For the text-containing cell, return its midpoint in (X, Y) coordinate format. 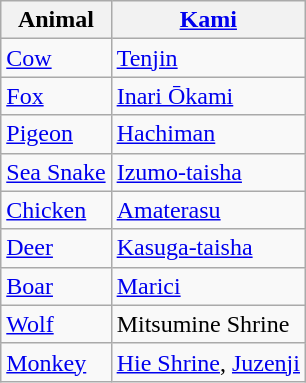
Tenjin (208, 58)
Monkey (56, 362)
Deer (56, 248)
Cow (56, 58)
Hachiman (208, 134)
Boar (56, 286)
Animal (56, 20)
Wolf (56, 324)
Inari Ōkami (208, 96)
Kami (208, 20)
Marici (208, 286)
Amaterasu (208, 210)
Sea Snake (56, 172)
Fox (56, 96)
Pigeon (56, 134)
Hie Shrine, Juzenji (208, 362)
Kasuga-taisha (208, 248)
Mitsumine Shrine (208, 324)
Chicken (56, 210)
Izumo-taisha (208, 172)
